Locate the cell with the specified text and output its (x, y) center coordinate. 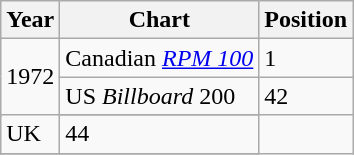
Chart (160, 20)
UK (30, 134)
Position (306, 20)
Canadian RPM 100 (160, 58)
US Billboard 200 (160, 96)
1972 (30, 77)
44 (160, 134)
Year (30, 20)
1 (306, 58)
42 (306, 96)
